For the text-containing cell, return its midpoint in (x, y) coordinate format. 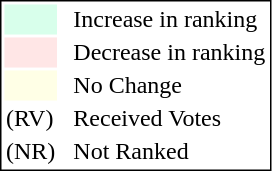
Received Votes (170, 119)
No Change (170, 85)
Not Ranked (170, 151)
(RV) (30, 119)
Increase in ranking (170, 19)
(NR) (30, 151)
Decrease in ranking (170, 53)
